Output the (X, Y) coordinate of the center of the cell containing the given text.  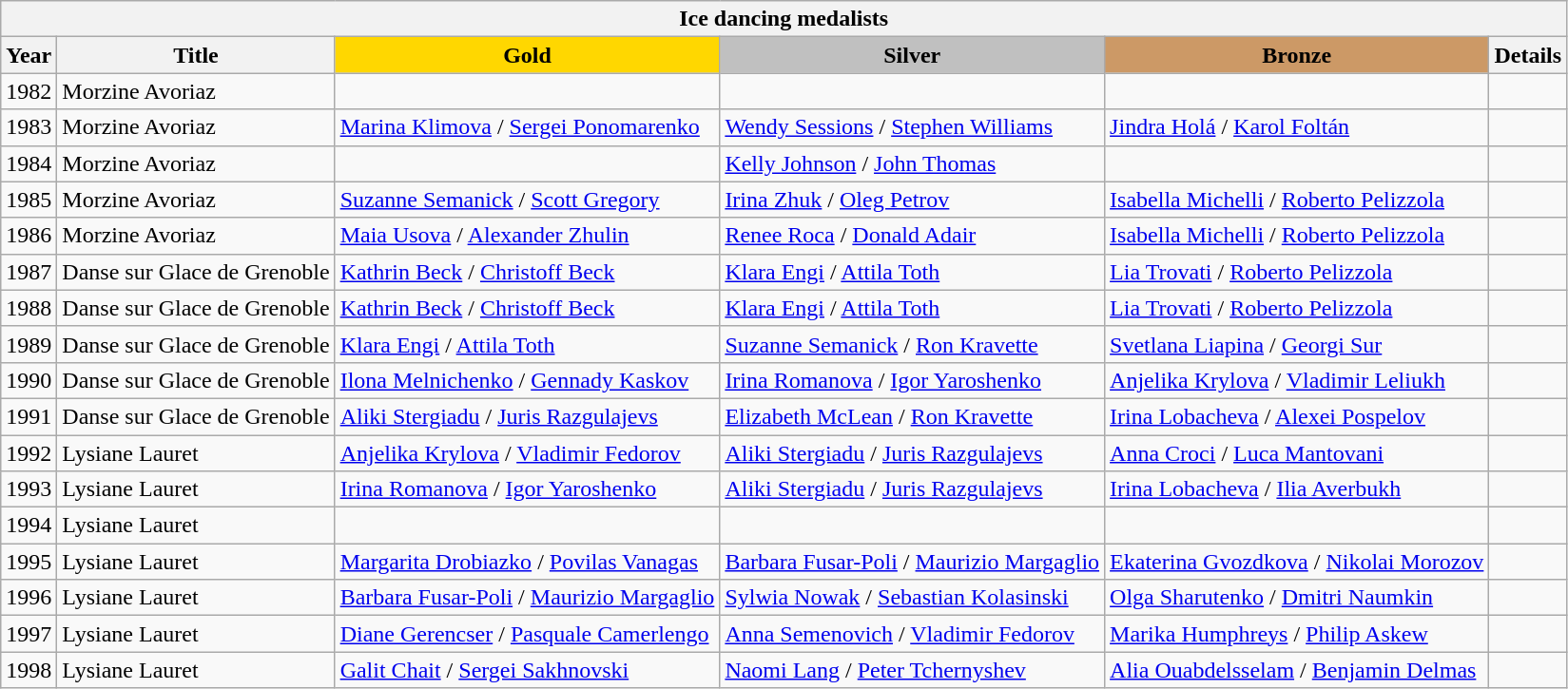
Marina Klimova / Sergei Ponomarenko (527, 127)
Elizabeth McLean / Ron Kravette (913, 416)
1990 (29, 380)
1986 (29, 236)
Ekaterina Gvozdkova / Nikolai Morozov (1297, 562)
1997 (29, 634)
Anjelika Krylova / Vladimir Leliukh (1297, 380)
Gold (527, 55)
Olga Sharutenko / Dmitri Naumkin (1297, 598)
1994 (29, 526)
Margarita Drobiazko / Povilas Vanagas (527, 562)
Renee Roca / Donald Adair (913, 236)
Naomi Lang / Peter Tchernyshev (913, 670)
Ilona Melnichenko / Gennady Kaskov (527, 380)
Anna Croci / Luca Mantovani (1297, 453)
Svetlana Liapina / Georgi Sur (1297, 344)
1985 (29, 200)
Silver (913, 55)
Maia Usova / Alexander Zhulin (527, 236)
Suzanne Semanick / Ron Kravette (913, 344)
1995 (29, 562)
1989 (29, 344)
Marika Humphreys / Philip Askew (1297, 634)
1983 (29, 127)
Jindra Holá / Karol Foltán (1297, 127)
1996 (29, 598)
Ice dancing medalists (784, 19)
1993 (29, 489)
Bronze (1297, 55)
1982 (29, 91)
Irina Lobacheva / Alexei Pospelov (1297, 416)
Kelly Johnson / John Thomas (913, 163)
Wendy Sessions / Stephen Williams (913, 127)
1991 (29, 416)
1998 (29, 670)
Anjelika Krylova / Vladimir Fedorov (527, 453)
Alia Ouabdelsselam / Benjamin Delmas (1297, 670)
1987 (29, 272)
Year (29, 55)
1992 (29, 453)
Diane Gerencser / Pasquale Camerlengo (527, 634)
Sylwia Nowak / Sebastian Kolasinski (913, 598)
Irina Lobacheva / Ilia Averbukh (1297, 489)
Suzanne Semanick / Scott Gregory (527, 200)
Title (196, 55)
1988 (29, 308)
Anna Semenovich / Vladimir Fedorov (913, 634)
1984 (29, 163)
Galit Chait / Sergei Sakhnovski (527, 670)
Irina Zhuk / Oleg Petrov (913, 200)
Details (1528, 55)
